Detect which cell encompasses the target text, then output its [x, y] center coordinate. 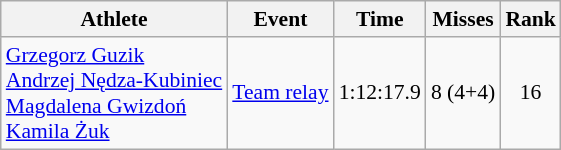
1:12:17.9 [380, 93]
Athlete [114, 19]
Misses [463, 19]
Event [280, 19]
Time [380, 19]
Rank [530, 19]
8 (4+4) [463, 93]
Team relay [280, 93]
16 [530, 93]
Grzegorz GuzikAndrzej Nędza-KubiniecMagdalena GwizdońKamila Żuk [114, 93]
